Provide the (X, Y) coordinate of the cell's center where the given text is located.  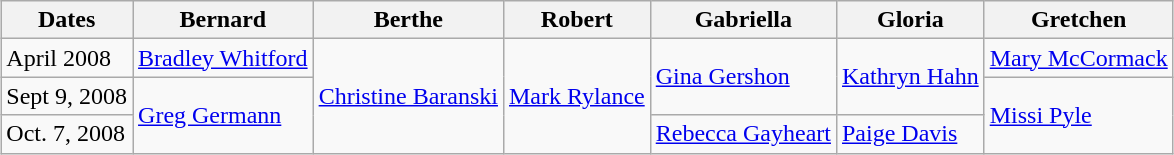
Gretchen (1078, 20)
Bradley Whitford (224, 58)
Gabriella (743, 20)
Paige Davis (910, 134)
Mark Rylance (576, 96)
Robert (576, 20)
Rebecca Gayheart (743, 134)
April 2008 (67, 58)
Oct. 7, 2008 (67, 134)
Missi Pyle (1078, 115)
Gina Gershon (743, 77)
Bernard (224, 20)
Sept 9, 2008 (67, 96)
Christine Baranski (408, 96)
Gloria (910, 20)
Dates (67, 20)
Mary McCormack (1078, 58)
Berthe (408, 20)
Greg Germann (224, 115)
Kathryn Hahn (910, 77)
